Output the (x, y) coordinate of the center of the cell containing the given text.  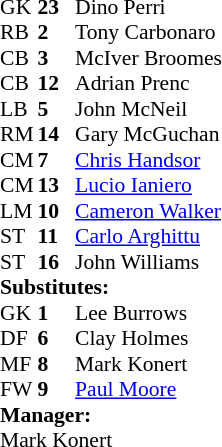
LB (19, 109)
2 (57, 33)
14 (57, 135)
John Williams (148, 262)
3 (57, 58)
13 (57, 185)
16 (57, 262)
Manager: (111, 415)
Clay Holmes (148, 339)
McIver Broomes (148, 58)
DF (19, 339)
11 (57, 237)
MF (19, 364)
9 (57, 389)
Carlo Arghittu (148, 237)
7 (57, 160)
6 (57, 339)
5 (57, 109)
FW (19, 389)
Gary McGuchan (148, 135)
Paul Moore (148, 389)
Adrian Prenc (148, 83)
John McNeil (148, 109)
Mark Konert (148, 364)
8 (57, 364)
Lee Burrows (148, 313)
RB (19, 33)
Chris Handsor (148, 160)
1 (57, 313)
12 (57, 83)
10 (57, 211)
RM (19, 135)
Lucio Ianiero (148, 185)
GK (19, 313)
Substitutes: (111, 287)
LM (19, 211)
Tony Carbonaro (148, 33)
Cameron Walker (148, 211)
